Pinpoint the cell where the given text exists, returning its [x, y] midpoint coordinate. 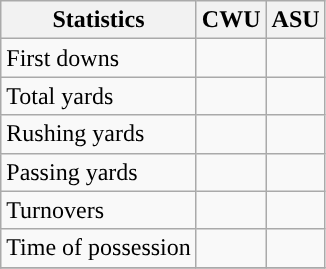
Turnovers [99, 210]
Statistics [99, 20]
ASU [296, 20]
Passing yards [99, 172]
Time of possession [99, 248]
CWU [231, 20]
Rushing yards [99, 134]
Total yards [99, 96]
First downs [99, 58]
